Search for the cell housing the specified text and yield its [X, Y] center coordinate. 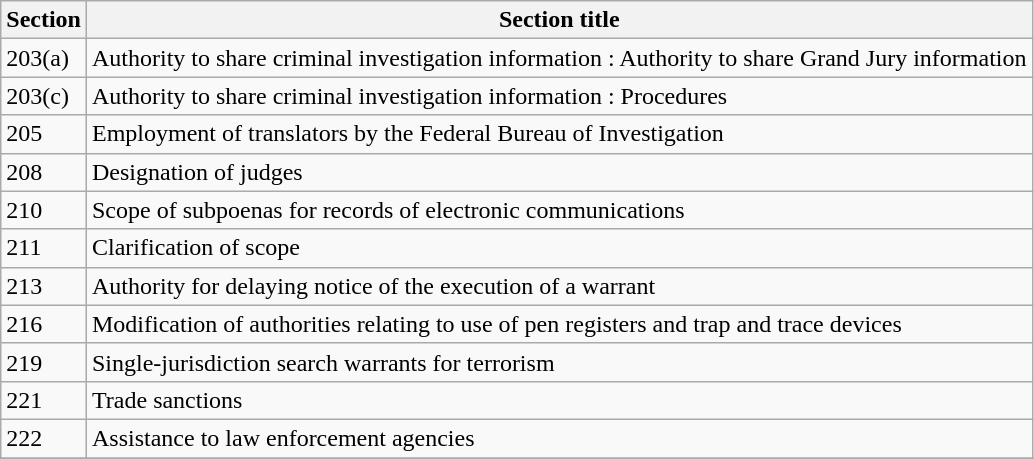
216 [44, 324]
Employment of translators by the Federal Bureau of Investigation [559, 134]
203(a) [44, 58]
Assistance to law enforcement agencies [559, 438]
Modification of authorities relating to use of pen registers and trap and trace devices [559, 324]
213 [44, 286]
Single-jurisdiction search warrants for terrorism [559, 362]
Authority for delaying notice of the execution of a warrant [559, 286]
Trade sanctions [559, 400]
Scope of subpoenas for records of electronic communications [559, 210]
219 [44, 362]
208 [44, 172]
205 [44, 134]
Designation of judges [559, 172]
Authority to share criminal investigation information : Procedures [559, 96]
203(c) [44, 96]
Clarification of scope [559, 248]
Section title [559, 20]
222 [44, 438]
210 [44, 210]
Section [44, 20]
Authority to share criminal investigation information : Authority to share Grand Jury information [559, 58]
211 [44, 248]
221 [44, 400]
